Search for the cell housing the specified text and yield its (X, Y) center coordinate. 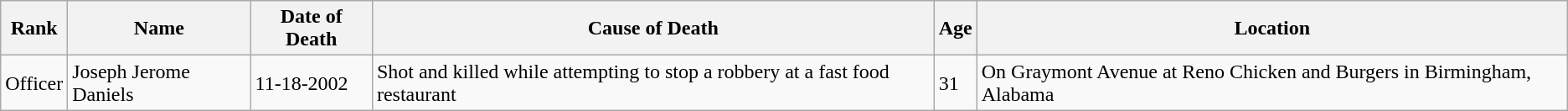
Age (955, 29)
Shot and killed while attempting to stop a robbery at a fast food restaurant (653, 82)
Date of Death (312, 29)
Joseph Jerome Daniels (159, 82)
Rank (34, 29)
11-18-2002 (312, 82)
Name (159, 29)
31 (955, 82)
Location (1271, 29)
Officer (34, 82)
Cause of Death (653, 29)
On Graymont Avenue at Reno Chicken and Burgers in Birmingham, Alabama (1271, 82)
